Detect which cell encompasses the target text, then output its (X, Y) center coordinate. 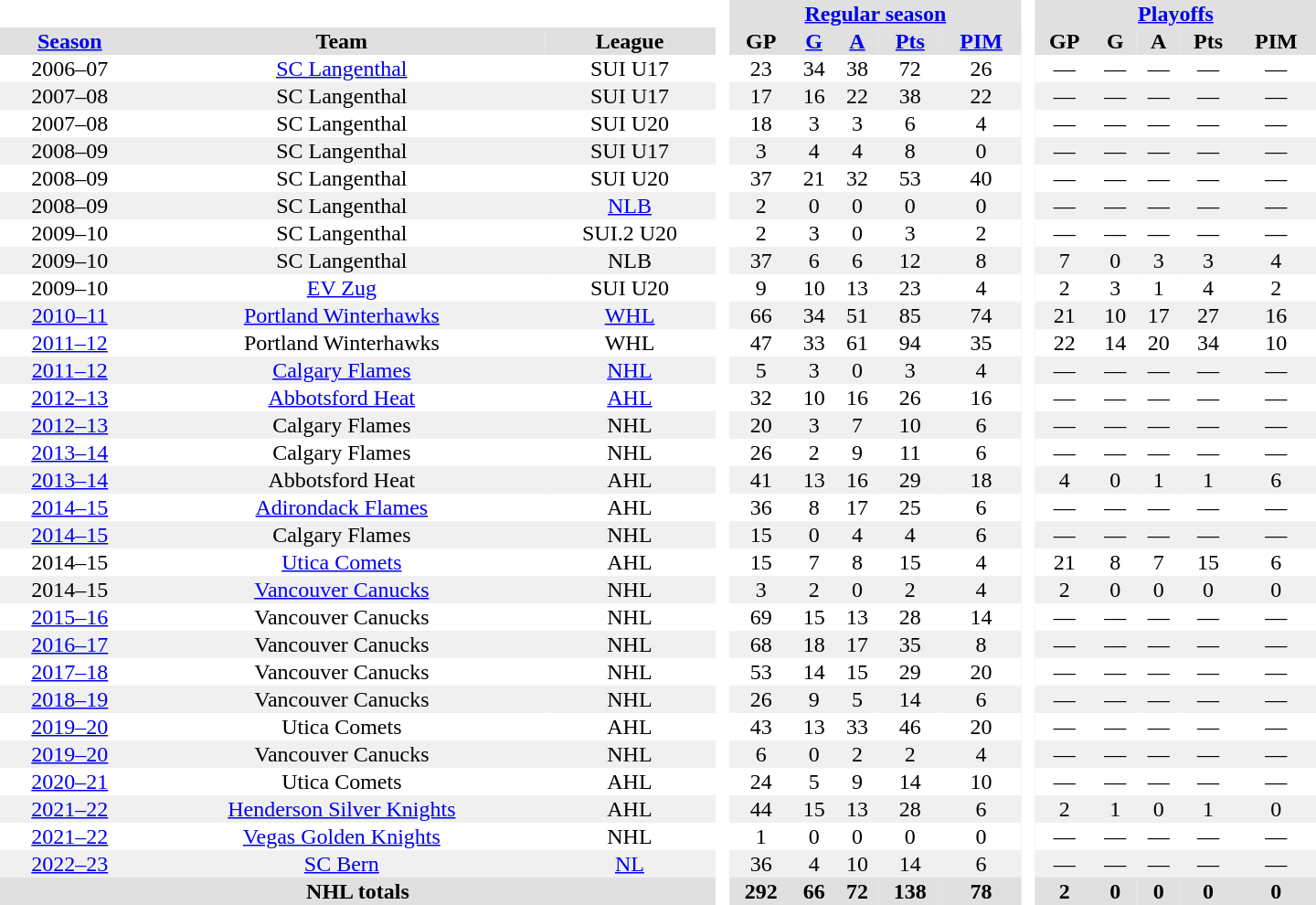
61 (857, 343)
SC Bern (342, 864)
NHL totals (358, 891)
Season (69, 41)
78 (982, 891)
51 (857, 315)
2010–11 (69, 315)
Team (342, 41)
69 (761, 617)
74 (982, 315)
43 (761, 727)
EV Zug (342, 288)
2017–18 (69, 672)
Regular season (876, 14)
SUI.2 U20 (630, 233)
12 (910, 261)
44 (761, 809)
Adirondack Flames (342, 507)
138 (910, 891)
Vegas Golden Knights (342, 836)
2015–16 (69, 617)
68 (761, 644)
2018–19 (69, 699)
2006–07 (69, 69)
2016–17 (69, 644)
94 (910, 343)
292 (761, 891)
27 (1208, 315)
24 (761, 782)
46 (910, 727)
11 (910, 452)
League (630, 41)
Henderson Silver Knights (342, 809)
47 (761, 343)
Playoffs (1175, 14)
40 (982, 178)
85 (910, 315)
2022–23 (69, 864)
NL (630, 864)
25 (910, 507)
2020–21 (69, 782)
41 (761, 480)
